From the cell containing the given text, extract its center point as [x, y] coordinate. 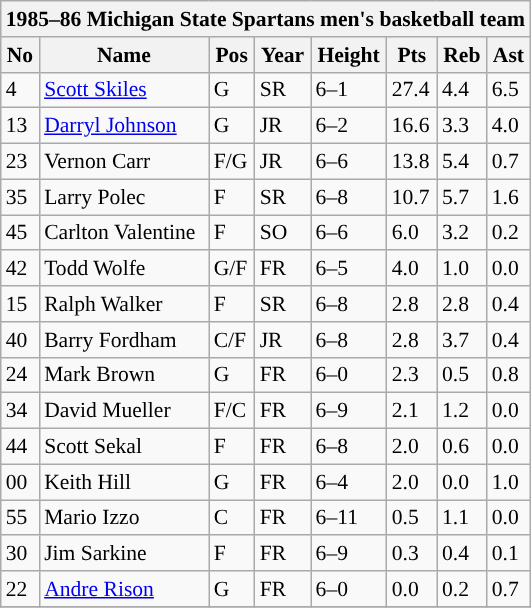
Vernon Carr [124, 162]
6–11 [349, 518]
42 [20, 269]
5.4 [462, 162]
2.1 [412, 411]
4 [20, 90]
G/F [232, 269]
40 [20, 340]
3.7 [462, 340]
35 [20, 197]
Reb [462, 55]
Jim Sarkine [124, 554]
Ast [508, 55]
Andre Rison [124, 589]
15 [20, 304]
Scott Skiles [124, 90]
Carlton Valentine [124, 233]
34 [20, 411]
24 [20, 375]
6–2 [349, 126]
2.3 [412, 375]
6–1 [349, 90]
David Mueller [124, 411]
Larry Polec [124, 197]
Height [349, 55]
Scott Sekal [124, 447]
16.6 [412, 126]
3.3 [462, 126]
0.6 [462, 447]
C/F [232, 340]
6.5 [508, 90]
SO [283, 233]
4.4 [462, 90]
Ralph Walker [124, 304]
0.1 [508, 554]
Mario Izzo [124, 518]
0.8 [508, 375]
0.3 [412, 554]
F/C [232, 411]
13 [20, 126]
Todd Wolfe [124, 269]
22 [20, 589]
23 [20, 162]
1.1 [462, 518]
1.6 [508, 197]
F/G [232, 162]
Mark Brown [124, 375]
Darryl Johnson [124, 126]
Pts [412, 55]
Barry Fordham [124, 340]
55 [20, 518]
44 [20, 447]
10.7 [412, 197]
00 [20, 482]
6–4 [349, 482]
1.2 [462, 411]
1985–86 Michigan State Spartans men's basketball team [266, 19]
Pos [232, 55]
45 [20, 233]
5.7 [462, 197]
C [232, 518]
Year [283, 55]
13.8 [412, 162]
6.0 [412, 233]
30 [20, 554]
3.2 [462, 233]
27.4 [412, 90]
Keith Hill [124, 482]
6–5 [349, 269]
No [20, 55]
Name [124, 55]
